Extract the (x, y) coordinate from the center of the cell holding the provided text.  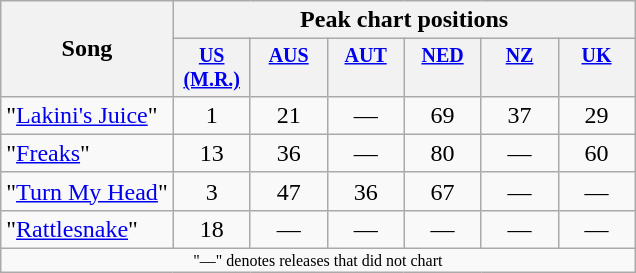
"—" denotes releases that did not chart (318, 261)
NED (442, 68)
NZ (520, 68)
AUT (366, 68)
21 (288, 115)
Song (87, 49)
3 (212, 191)
69 (442, 115)
18 (212, 229)
Peak chart positions (404, 20)
80 (442, 153)
13 (212, 153)
"Rattlesnake" (87, 229)
37 (520, 115)
UK (596, 68)
60 (596, 153)
1 (212, 115)
"Turn My Head" (87, 191)
"Lakini's Juice" (87, 115)
US (M.R.) (212, 68)
29 (596, 115)
47 (288, 191)
AUS (288, 68)
"Freaks" (87, 153)
67 (442, 191)
